Extract the [X, Y] coordinate from the center of the cell holding the provided text.  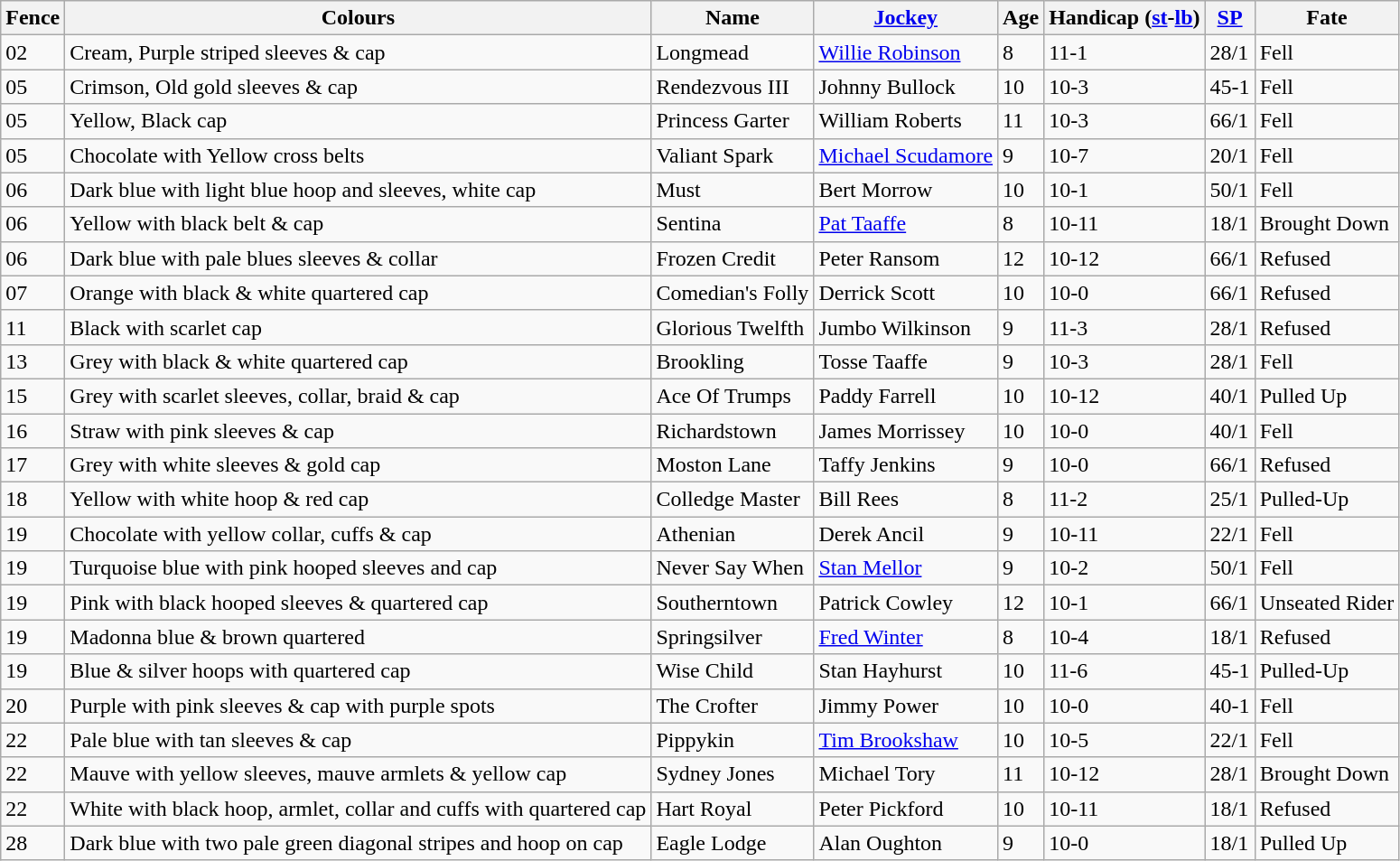
28 [33, 843]
Hart Royal [733, 809]
Age [1021, 18]
Willie Robinson [906, 52]
Dark blue with pale blues sleeves & collar [358, 258]
Pat Taaffe [906, 224]
Peter Pickford [906, 809]
11-6 [1125, 671]
Tim Brookshaw [906, 740]
Johnny Bullock [906, 87]
10-2 [1125, 568]
Richardstown [733, 431]
Madonna blue & brown quartered [358, 637]
Princess Garter [733, 121]
Peter Ransom [906, 258]
20/1 [1230, 155]
Comedian's Folly [733, 293]
Stan Mellor [906, 568]
Springsilver [733, 637]
20 [33, 706]
Handicap (st-lb) [1125, 18]
11-3 [1125, 327]
17 [33, 465]
11-1 [1125, 52]
18 [33, 500]
Must [733, 190]
Yellow with white hoop & red cap [358, 500]
Mauve with yellow sleeves, mauve armlets & yellow cap [358, 774]
Frozen Credit [733, 258]
Rendezvous III [733, 87]
Name [733, 18]
Moston Lane [733, 465]
Paddy Farrell [906, 396]
Fate [1327, 18]
Michael Tory [906, 774]
10-4 [1125, 637]
Jimmy Power [906, 706]
02 [33, 52]
16 [33, 431]
Southerntown [733, 603]
15 [33, 396]
White with black hoop, armlet, collar and cuffs with quartered cap [358, 809]
Pale blue with tan sleeves & cap [358, 740]
Yellow with black belt & cap [358, 224]
13 [33, 361]
Taffy Jenkins [906, 465]
10-5 [1125, 740]
Patrick Cowley [906, 603]
The Crofter [733, 706]
Turquoise blue with pink hooped sleeves and cap [358, 568]
Purple with pink sleeves & cap with purple spots [358, 706]
Athenian [733, 534]
Jumbo Wilkinson [906, 327]
Never Say When [733, 568]
Glorious Twelfth [733, 327]
SP [1230, 18]
Alan Oughton [906, 843]
10-7 [1125, 155]
Bill Rees [906, 500]
Dark blue with light blue hoop and sleeves, white cap [358, 190]
07 [33, 293]
Michael Scudamore [906, 155]
Fence [33, 18]
Cream, Purple striped sleeves & cap [358, 52]
Straw with pink sleeves & cap [358, 431]
James Morrissey [906, 431]
Unseated Rider [1327, 603]
Grey with scarlet sleeves, collar, braid & cap [358, 396]
Wise Child [733, 671]
Chocolate with Yellow cross belts [358, 155]
11-2 [1125, 500]
Grey with black & white quartered cap [358, 361]
Derrick Scott [906, 293]
Valiant Spark [733, 155]
Black with scarlet cap [358, 327]
Grey with white sleeves & gold cap [358, 465]
Ace Of Trumps [733, 396]
Pippykin [733, 740]
Stan Hayhurst [906, 671]
Derek Ancil [906, 534]
Blue & silver hoops with quartered cap [358, 671]
Dark blue with two pale green diagonal stripes and hoop on cap [358, 843]
William Roberts [906, 121]
25/1 [1230, 500]
Pink with black hooped sleeves & quartered cap [358, 603]
Longmead [733, 52]
Yellow, Black cap [358, 121]
Eagle Lodge [733, 843]
Orange with black & white quartered cap [358, 293]
Colours [358, 18]
Chocolate with yellow collar, cuffs & cap [358, 534]
Jockey [906, 18]
Sydney Jones [733, 774]
Bert Morrow [906, 190]
Crimson, Old gold sleeves & cap [358, 87]
Sentina [733, 224]
Brookling [733, 361]
Colledge Master [733, 500]
Tosse Taaffe [906, 361]
Fred Winter [906, 637]
40-1 [1230, 706]
